Return the (X, Y) coordinate for the center point of the cell that contains the specified text.  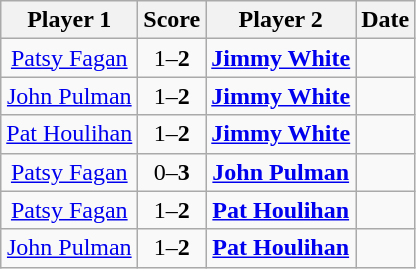
Date (386, 20)
Player 2 (281, 20)
0–3 (172, 172)
Player 1 (70, 20)
Score (172, 20)
